Scan for the cell matching the given text and deliver its [x, y] coordinate at center. 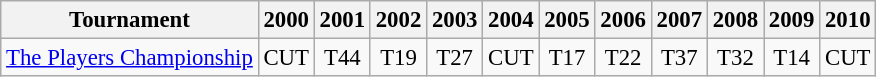
2003 [455, 20]
The Players Championship [130, 58]
T19 [398, 58]
Tournament [130, 20]
T22 [623, 58]
2005 [567, 20]
2002 [398, 20]
T17 [567, 58]
2008 [735, 20]
2004 [511, 20]
2000 [286, 20]
2009 [792, 20]
2010 [848, 20]
T37 [679, 58]
T27 [455, 58]
T44 [342, 58]
T32 [735, 58]
2007 [679, 20]
2001 [342, 20]
T14 [792, 58]
2006 [623, 20]
